Provide the [X, Y] coordinate of the cell's center where the given text is located.  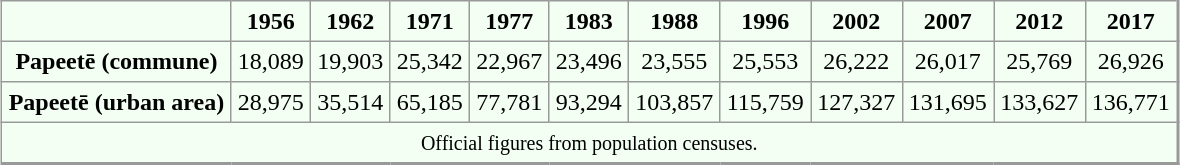
136,771 [1131, 102]
127,327 [857, 102]
26,222 [857, 61]
131,695 [948, 102]
25,769 [1040, 61]
Official figures from population censuses. [590, 142]
Papeetē (commune) [116, 61]
2012 [1040, 21]
65,185 [430, 102]
23,555 [674, 61]
23,496 [589, 61]
1962 [350, 21]
2007 [948, 21]
26,926 [1131, 61]
2002 [857, 21]
18,089 [271, 61]
93,294 [589, 102]
1983 [589, 21]
2017 [1131, 21]
26,017 [948, 61]
25,553 [766, 61]
133,627 [1040, 102]
25,342 [430, 61]
1977 [509, 21]
1956 [271, 21]
Papeetē (urban area) [116, 102]
35,514 [350, 102]
1996 [766, 21]
115,759 [766, 102]
77,781 [509, 102]
22,967 [509, 61]
19,903 [350, 61]
1971 [430, 21]
1988 [674, 21]
103,857 [674, 102]
28,975 [271, 102]
